Determine the [x, y] coordinate at the center of the cell enclosing the given text.  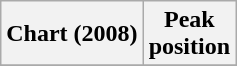
Chart (2008) [72, 34]
Peakposition [189, 34]
